Locate the cell with the specified text and output its (X, Y) center coordinate. 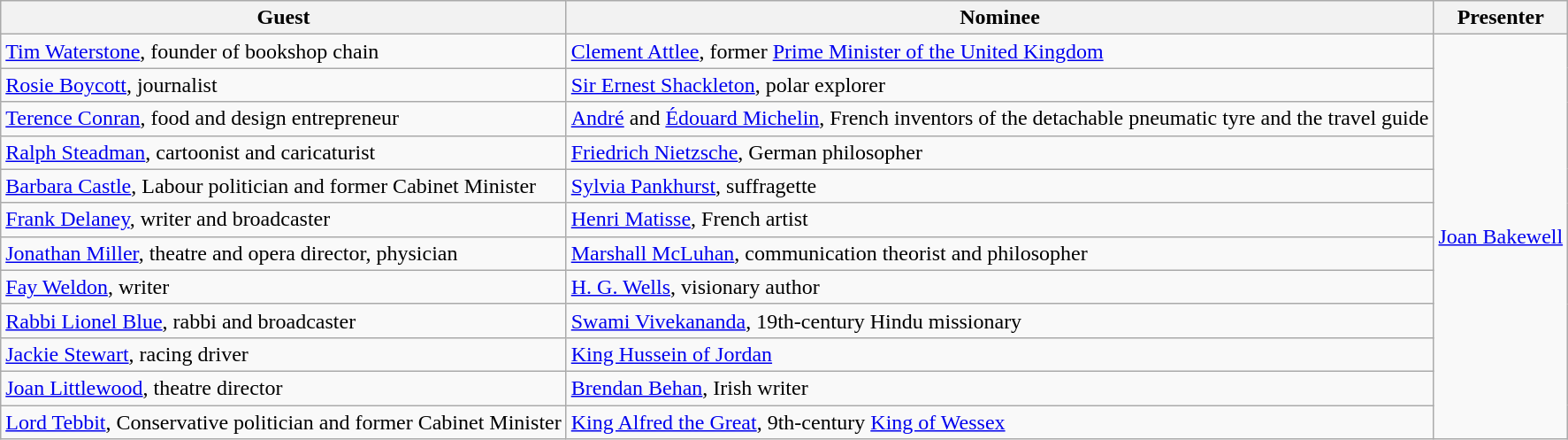
Rosie Boycott, journalist (283, 85)
Terence Conran, food and design entrepreneur (283, 119)
H. G. Wells, visionary author (999, 287)
Joan Bakewell (1501, 237)
Barbara Castle, Labour politician and former Cabinet Minister (283, 186)
Rabbi Lionel Blue, rabbi and broadcaster (283, 320)
Joan Littlewood, theatre director (283, 388)
King Hussein of Jordan (999, 354)
Nominee (999, 18)
Frank Delaney, writer and broadcaster (283, 220)
Marshall McLuhan, communication theorist and philosopher (999, 253)
Henri Matisse, French artist (999, 220)
André and Édouard Michelin, French inventors of the detachable pneumatic tyre and the travel guide (999, 119)
Jonathan Miller, theatre and opera director, physician (283, 253)
Sylvia Pankhurst, suffragette (999, 186)
Jackie Stewart, racing driver (283, 354)
Friedrich Nietzsche, German philosopher (999, 152)
Fay Weldon, writer (283, 287)
Ralph Steadman, cartoonist and caricaturist (283, 152)
Sir Ernest Shackleton, polar explorer (999, 85)
King Alfred the Great, 9th-century King of Wessex (999, 422)
Brendan Behan, Irish writer (999, 388)
Presenter (1501, 18)
Guest (283, 18)
Clement Attlee, former Prime Minister of the United Kingdom (999, 51)
Lord Tebbit, Conservative politician and former Cabinet Minister (283, 422)
Tim Waterstone, founder of bookshop chain (283, 51)
Swami Vivekananda, 19th-century Hindu missionary (999, 320)
